Identify which cell holds the provided text, then report its (x, y) central coordinate. 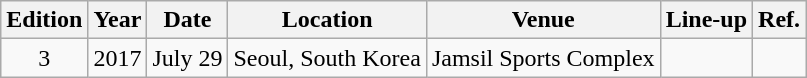
Seoul, South Korea (327, 58)
3 (44, 58)
Location (327, 20)
Date (188, 20)
2017 (118, 58)
Venue (543, 20)
Ref. (780, 20)
Jamsil Sports Complex (543, 58)
Year (118, 20)
Line-up (706, 20)
Edition (44, 20)
July 29 (188, 58)
